Output the (x, y) coordinate of the center of the cell containing the given text.  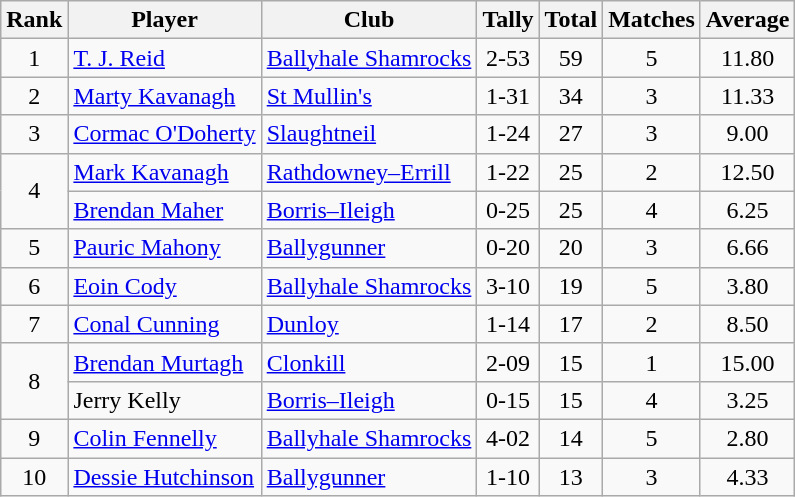
Conal Cunning (164, 324)
6.66 (748, 248)
59 (571, 58)
T. J. Reid (164, 58)
10 (34, 477)
Tally (508, 20)
1-10 (508, 477)
Rathdowney–Errill (369, 172)
2-09 (508, 362)
4-02 (508, 438)
14 (571, 438)
3.80 (748, 286)
0-20 (508, 248)
8.50 (748, 324)
Clonkill (369, 362)
1-31 (508, 96)
12.50 (748, 172)
4.33 (748, 477)
3-10 (508, 286)
9 (34, 438)
1-24 (508, 134)
3.25 (748, 400)
Cormac O'Doherty (164, 134)
Slaughtneil (369, 134)
Mark Kavanagh (164, 172)
Eoin Cody (164, 286)
15.00 (748, 362)
11.33 (748, 96)
1-14 (508, 324)
Club (369, 20)
2.80 (748, 438)
9.00 (748, 134)
Total (571, 20)
34 (571, 96)
13 (571, 477)
27 (571, 134)
6 (34, 286)
Marty Kavanagh (164, 96)
8 (34, 381)
Rank (34, 20)
Colin Fennelly (164, 438)
20 (571, 248)
Matches (652, 20)
19 (571, 286)
7 (34, 324)
2-53 (508, 58)
6.25 (748, 210)
0-15 (508, 400)
Dunloy (369, 324)
Dessie Hutchinson (164, 477)
0-25 (508, 210)
Pauric Mahony (164, 248)
Player (164, 20)
St Mullin's (369, 96)
Brendan Murtagh (164, 362)
Jerry Kelly (164, 400)
Average (748, 20)
Brendan Maher (164, 210)
11.80 (748, 58)
17 (571, 324)
1-22 (508, 172)
